Locate the cell with the specified text and output its (x, y) center coordinate. 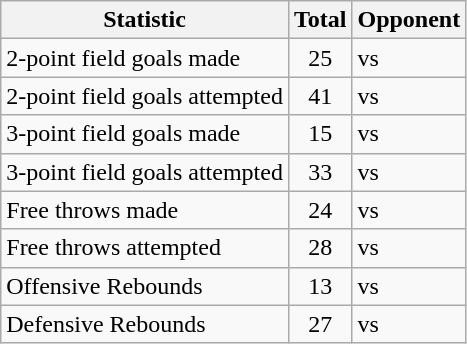
2-point field goals attempted (145, 96)
2-point field goals made (145, 58)
3-point field goals attempted (145, 172)
Statistic (145, 20)
33 (320, 172)
25 (320, 58)
13 (320, 286)
Offensive Rebounds (145, 286)
Free throws made (145, 210)
Defensive Rebounds (145, 324)
3-point field goals made (145, 134)
24 (320, 210)
41 (320, 96)
Opponent (409, 20)
15 (320, 134)
28 (320, 248)
27 (320, 324)
Free throws attempted (145, 248)
Total (320, 20)
